Return (X, Y) of the center of cell containing provided text 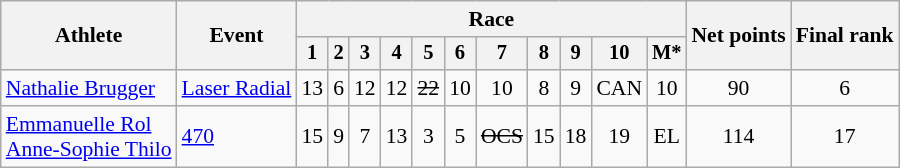
90 (738, 88)
2 (338, 54)
Nathalie Brugger (89, 88)
CAN (619, 88)
22 (428, 88)
19 (619, 136)
Event (237, 36)
17 (845, 136)
Race (491, 19)
Emmanuelle RolAnne-Sophie Thilo (89, 136)
114 (738, 136)
Final rank (845, 36)
EL (666, 136)
470 (237, 136)
4 (397, 54)
18 (576, 136)
OCS (502, 136)
Laser Radial (237, 88)
Net points (738, 36)
M* (666, 54)
Athlete (89, 36)
1 (312, 54)
